Identify which cell holds the provided text, then report its [x, y] central coordinate. 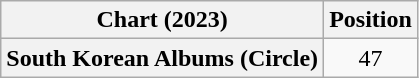
Chart (2023) [162, 20]
47 [371, 58]
Position [371, 20]
South Korean Albums (Circle) [162, 58]
